Return the [X, Y] coordinate for the center point of the cell that contains the specified text.  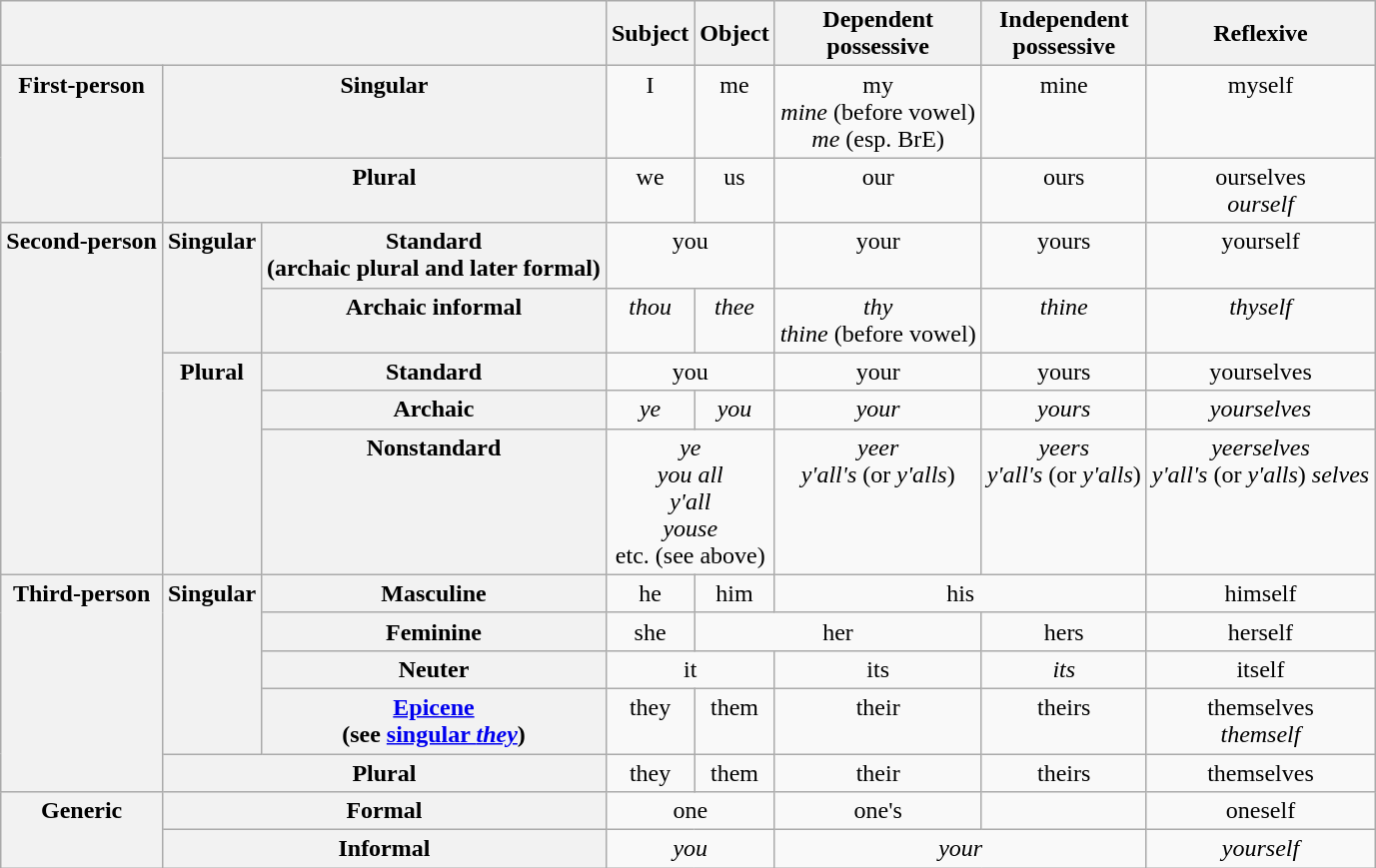
Archaic [434, 410]
me [734, 112]
Third-person [82, 683]
Nonstandard [434, 501]
us [734, 190]
herself [1260, 631]
mymine (before vowel)me (esp. BrE) [877, 112]
yeyou ally'allyouseetc. (see above) [689, 501]
themselves [1260, 772]
our [877, 190]
it [689, 669]
his [960, 593]
Epicene(see singular they) [434, 721]
myself [1260, 112]
Neuter [434, 669]
Masculine [434, 593]
Generic [82, 830]
thee [734, 320]
we [650, 190]
Object [734, 34]
thou [650, 320]
her [837, 631]
one's [877, 811]
she [650, 631]
Dependentpossessive [877, 34]
yeerselvesy'all's (or y'alls) selves [1260, 501]
Archaic informal [434, 320]
him [734, 593]
yeersy'all's (or y'alls) [1063, 501]
thyself [1260, 320]
thythine (before vowel) [877, 320]
Subject [650, 34]
Standard [434, 372]
Formal [384, 811]
thine [1063, 320]
Informal [384, 849]
hers [1063, 631]
Standard(archaic plural and later formal) [434, 256]
one [689, 811]
Feminine [434, 631]
itself [1260, 669]
Reflexive [1260, 34]
First-person [82, 144]
themselvesthemself [1260, 721]
ourselvesourself [1260, 190]
himself [1260, 593]
oneself [1260, 811]
ye [650, 410]
he [650, 593]
mine [1063, 112]
I [650, 112]
ours [1063, 190]
yeery'all's (or y'alls) [877, 501]
Independentpossessive [1063, 34]
Second-person [82, 399]
